Scan for the cell matching the given text and deliver its (x, y) coordinate at center. 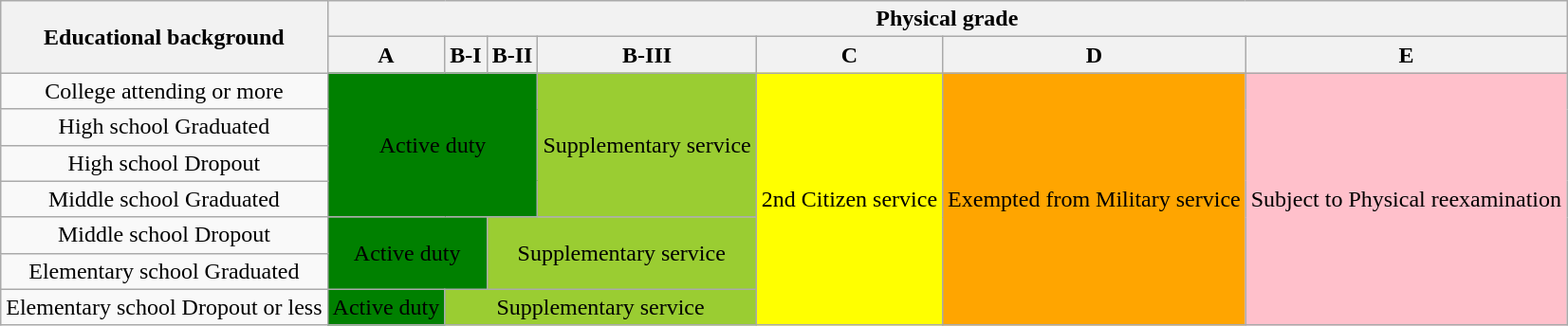
A (386, 55)
College attending or more (164, 91)
High school Graduated (164, 127)
Elementary school Graduated (164, 271)
B-II (512, 55)
D (1095, 55)
Middle school Graduated (164, 199)
Subject to Physical reexamination (1406, 199)
Exempted from Military service (1095, 199)
B-I (466, 55)
High school Dropout (164, 163)
C (849, 55)
Middle school Dropout (164, 235)
Educational background (164, 37)
2nd Citizen service (849, 199)
B-III (647, 55)
Elementary school Dropout or less (164, 307)
E (1406, 55)
Physical grade (947, 19)
